Output the (X, Y) coordinate of the center of the cell containing the given text.  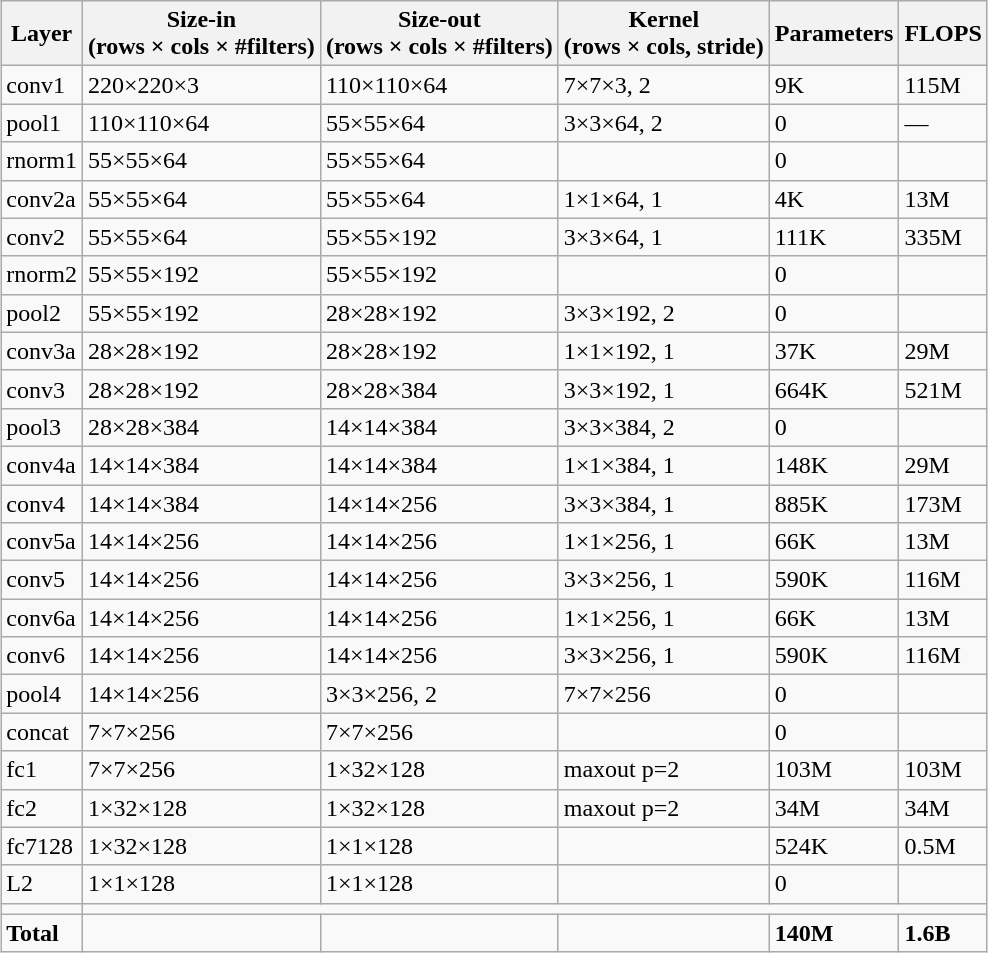
4K (834, 199)
fc2 (42, 808)
524K (834, 846)
335M (943, 237)
3×3×256, 2 (439, 694)
1×1×384, 1 (664, 465)
L2 (42, 884)
664K (834, 389)
conv6a (42, 618)
37K (834, 351)
885K (834, 503)
rnorm1 (42, 161)
Layer (42, 34)
pool1 (42, 123)
7×7×3, 2 (664, 85)
conv3a (42, 351)
conv5a (42, 542)
521M (943, 389)
rnorm2 (42, 275)
FLOPS (943, 34)
220×220×3 (201, 85)
Size-in(rows × cols × #filters) (201, 34)
3×3×64, 2 (664, 123)
conv3 (42, 389)
3×3×192, 1 (664, 389)
conv2a (42, 199)
fc7128 (42, 846)
140M (834, 933)
pool4 (42, 694)
conv5 (42, 580)
conv1 (42, 85)
0.5M (943, 846)
— (943, 123)
conv4a (42, 465)
3×3×192, 2 (664, 313)
fc1 (42, 770)
Kernel(rows × cols, stride) (664, 34)
3×3×384, 1 (664, 503)
Total (42, 933)
pool3 (42, 427)
conv4 (42, 503)
3×3×64, 1 (664, 237)
Size-out(rows × cols × #filters) (439, 34)
conv2 (42, 237)
111K (834, 237)
1×1×192, 1 (664, 351)
115M (943, 85)
conv6 (42, 656)
1×1×64, 1 (664, 199)
1.6B (943, 933)
173M (943, 503)
148K (834, 465)
concat (42, 732)
Parameters (834, 34)
3×3×384, 2 (664, 427)
pool2 (42, 313)
9K (834, 85)
